Detect which cell encompasses the target text, then output its (X, Y) center coordinate. 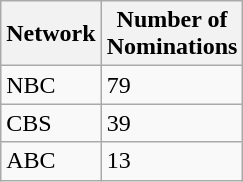
NBC (51, 85)
39 (172, 123)
Network (51, 34)
ABC (51, 161)
13 (172, 161)
79 (172, 85)
Number ofNominations (172, 34)
CBS (51, 123)
